Determine the [X, Y] coordinate at the center of the cell enclosing the given text.  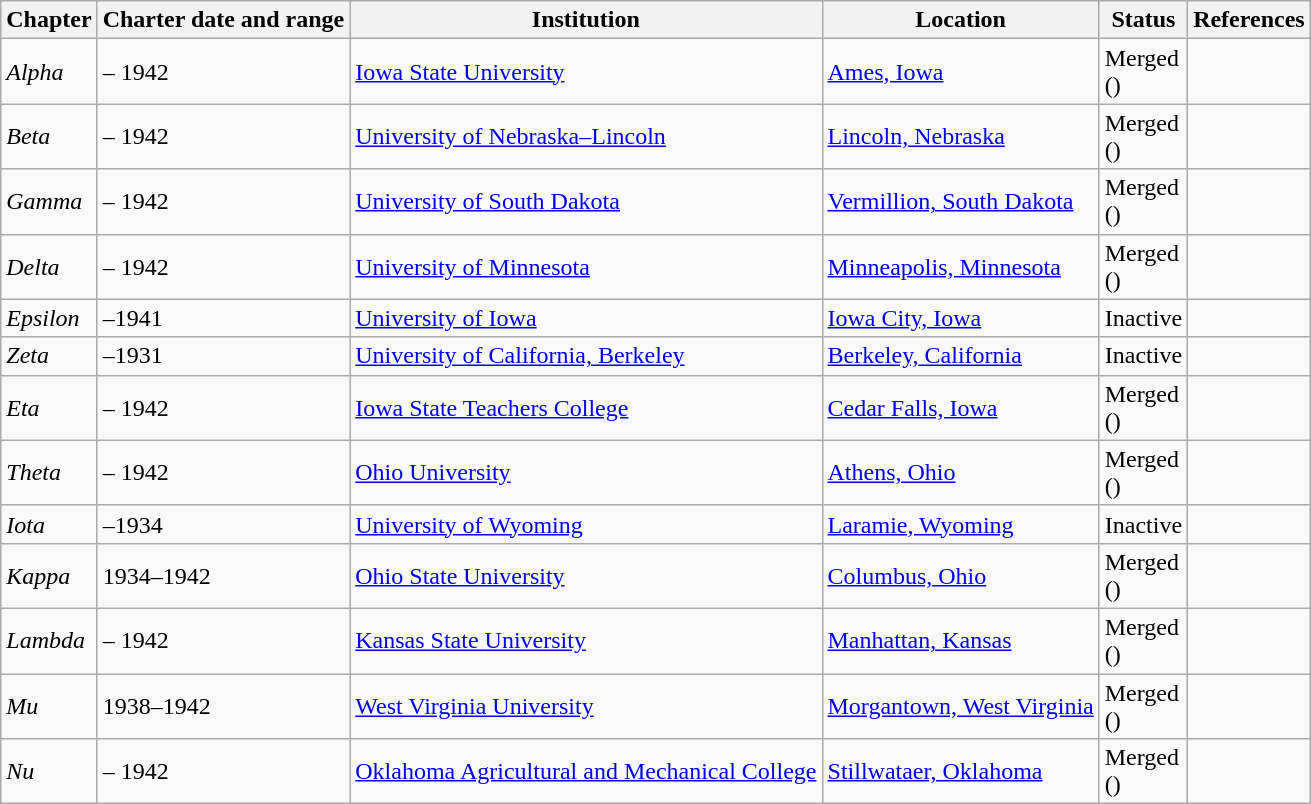
West Virginia University [586, 706]
Morgantown, West Virginia [960, 706]
Iota [49, 524]
University of Minnesota [586, 266]
Zeta [49, 356]
Nu [49, 772]
Stillwataer, Oklahoma [960, 772]
Lambda [49, 640]
Lincoln, Nebraska [960, 136]
Status [1143, 20]
Ohio University [586, 472]
Chapter [49, 20]
Athens, Ohio [960, 472]
Berkeley, California [960, 356]
Theta [49, 472]
University of Nebraska–Lincoln [586, 136]
Institution [586, 20]
Oklahoma Agricultural and Mechanical College [586, 772]
Epsilon [49, 318]
Vermillion, South Dakota [960, 202]
Iowa State Teachers College [586, 408]
Minneapolis, Minnesota [960, 266]
Kansas State University [586, 640]
Kappa [49, 576]
Ames, Iowa [960, 72]
–1941 [224, 318]
–1934 [224, 524]
References [1250, 20]
Cedar Falls, Iowa [960, 408]
Laramie, Wyoming [960, 524]
Gamma [49, 202]
Beta [49, 136]
Columbus, Ohio [960, 576]
1938–1942 [224, 706]
Alpha [49, 72]
Location [960, 20]
Iowa State University [586, 72]
University of California, Berkeley [586, 356]
University of South Dakota [586, 202]
Mu [49, 706]
1934–1942 [224, 576]
University of Wyoming [586, 524]
Manhattan, Kansas [960, 640]
Delta [49, 266]
Charter date and range [224, 20]
University of Iowa [586, 318]
Ohio State University [586, 576]
Iowa City, Iowa [960, 318]
Eta [49, 408]
–1931 [224, 356]
